For the text-containing cell, return its midpoint in [X, Y] coordinate format. 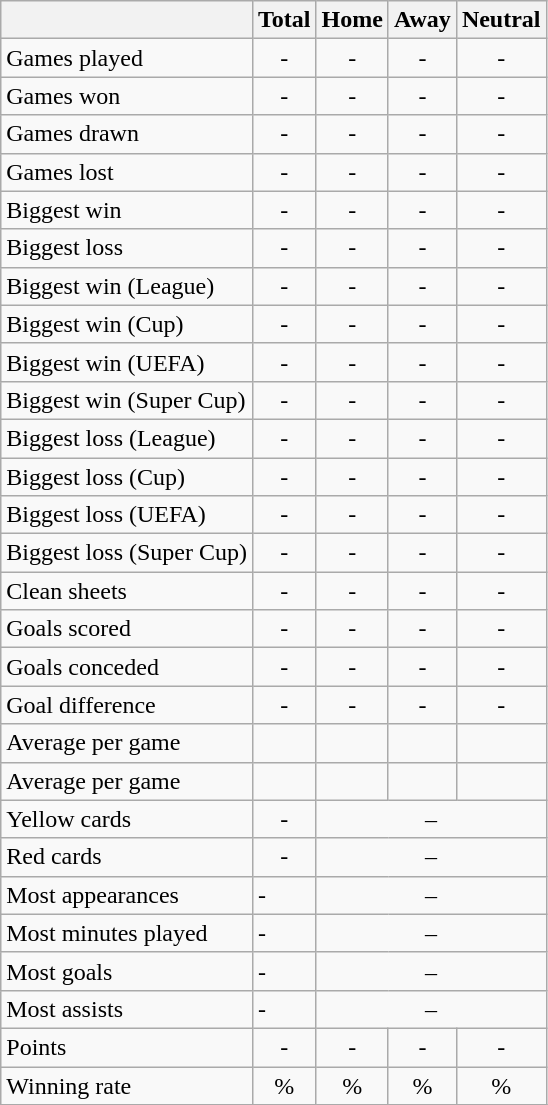
Games lost [127, 172]
Yellow cards [127, 819]
Most goals [127, 971]
Games drawn [127, 134]
Goals conceded [127, 667]
Total [284, 20]
Biggest loss (Super Cup) [127, 553]
Biggest loss [127, 248]
Red cards [127, 857]
Neutral [501, 20]
Clean sheets [127, 591]
Goals scored [127, 629]
Home [352, 20]
Goal difference [127, 705]
Biggest loss (Cup) [127, 477]
Biggest win (UEFA) [127, 362]
Games won [127, 96]
Biggest loss (UEFA) [127, 515]
Biggest win (Cup) [127, 324]
Biggest win (Super Cup) [127, 400]
Games played [127, 58]
Most assists [127, 1009]
Most minutes played [127, 933]
Biggest loss (League) [127, 438]
Points [127, 1047]
Most appearances [127, 895]
Away [422, 20]
Winning rate [127, 1085]
Biggest win [127, 210]
Biggest win (League) [127, 286]
